Locate the cell with the specified text and output its [x, y] center coordinate. 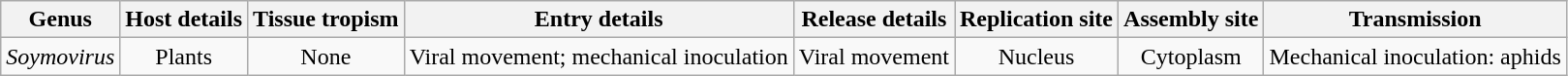
Viral movement; mechanical inoculation [599, 57]
Replication site [1036, 19]
Nucleus [1036, 57]
Host details [184, 19]
Soymovirus [60, 57]
Tissue tropism [326, 19]
None [326, 57]
Plants [184, 57]
Genus [60, 19]
Transmission [1415, 19]
Mechanical inoculation: aphids [1415, 57]
Viral movement [874, 57]
Release details [874, 19]
Assembly site [1191, 19]
Entry details [599, 19]
Cytoplasm [1191, 57]
